Find where the given text appears and provide that cell's center as (X, Y) coordinate. 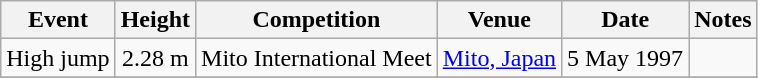
Date (626, 20)
Venue (499, 20)
Event (58, 20)
Mito International Meet (317, 58)
5 May 1997 (626, 58)
Competition (317, 20)
Height (155, 20)
Notes (723, 20)
High jump (58, 58)
2.28 m (155, 58)
Mito, Japan (499, 58)
